Scan for the cell matching the given text and deliver its [X, Y] coordinate at center. 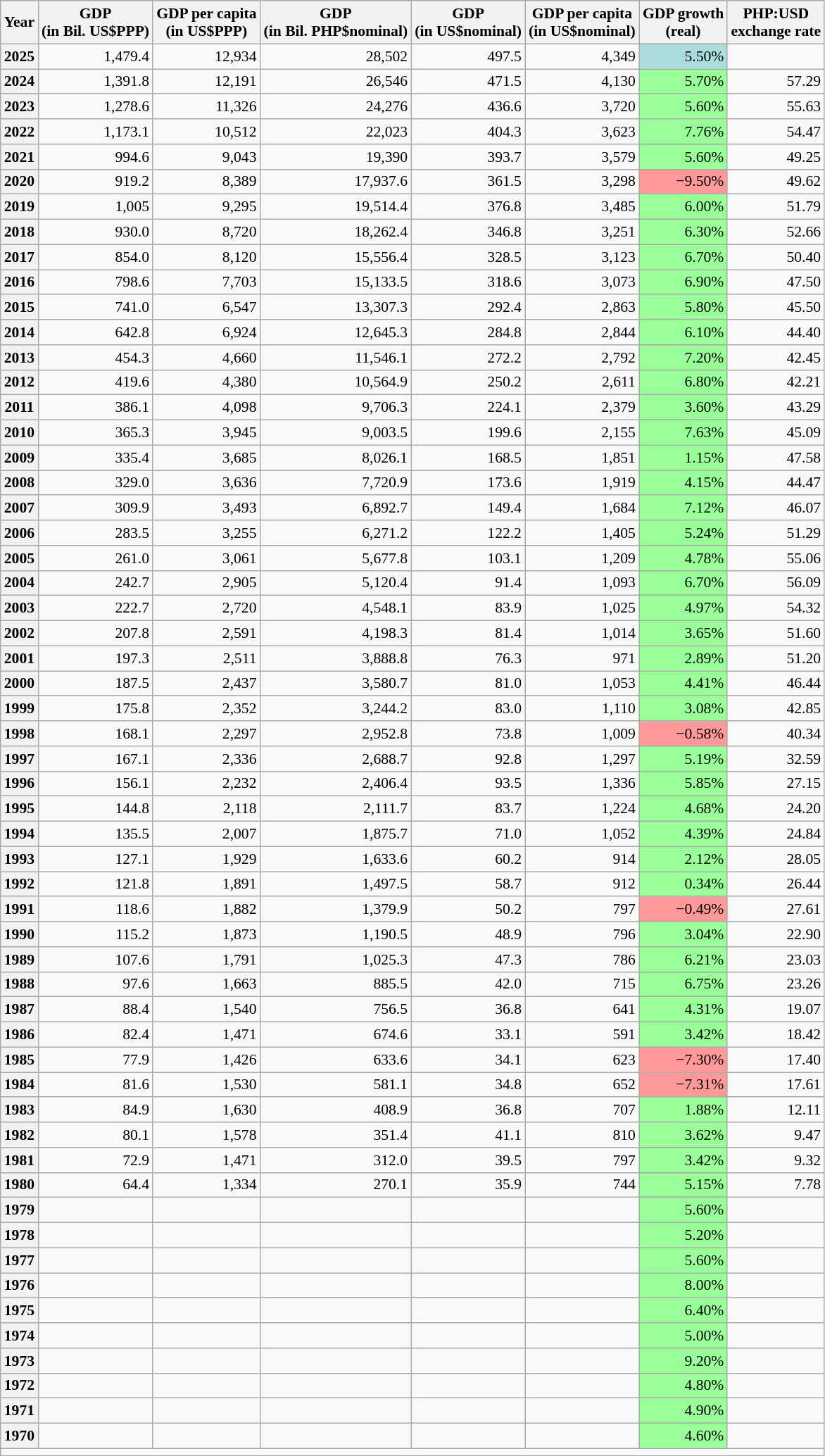
707 [582, 1110]
365.3 [96, 433]
1975 [20, 1311]
1976 [20, 1286]
7,703 [206, 282]
1997 [20, 759]
−7.30% [683, 1060]
49.25 [776, 157]
2,720 [206, 608]
5.20% [683, 1236]
2005 [20, 558]
1977 [20, 1260]
2019 [20, 207]
1,873 [206, 934]
8,389 [206, 182]
454.3 [96, 358]
57.29 [776, 82]
5.15% [683, 1185]
83.9 [468, 608]
1,405 [582, 533]
3,580.7 [336, 684]
798.6 [96, 282]
1970 [20, 1436]
12,645.3 [336, 332]
83.7 [468, 809]
82.4 [96, 1035]
2,844 [582, 332]
309.9 [96, 508]
4.97% [683, 608]
43.29 [776, 408]
5.50% [683, 56]
318.6 [468, 282]
3.08% [683, 709]
1,173.1 [96, 132]
642.8 [96, 332]
121.8 [96, 884]
4.80% [683, 1386]
1974 [20, 1336]
283.5 [96, 533]
4,548.1 [336, 608]
408.9 [336, 1110]
242.7 [96, 583]
3,251 [582, 232]
8.00% [683, 1286]
71.0 [468, 834]
1,633.6 [336, 859]
199.6 [468, 433]
PHP:USDexchange rate [776, 23]
2022 [20, 132]
2,952.8 [336, 734]
46.07 [776, 508]
5.24% [683, 533]
44.40 [776, 332]
4,130 [582, 82]
33.1 [468, 1035]
40.34 [776, 734]
497.5 [468, 56]
346.8 [468, 232]
2003 [20, 608]
1,479.4 [96, 56]
1,929 [206, 859]
6,924 [206, 332]
9,706.3 [336, 408]
23.03 [776, 960]
6,547 [206, 308]
51.20 [776, 658]
17.40 [776, 1060]
−7.31% [683, 1085]
6,892.7 [336, 508]
173.6 [468, 483]
47.50 [776, 282]
2,111.7 [336, 809]
47.3 [468, 960]
46.44 [776, 684]
3,888.8 [336, 658]
42.0 [468, 984]
3,685 [206, 458]
2017 [20, 257]
3,945 [206, 433]
1,578 [206, 1135]
8,720 [206, 232]
18,262.4 [336, 232]
3.04% [683, 934]
23.26 [776, 984]
786 [582, 960]
2007 [20, 508]
2,155 [582, 433]
4.15% [683, 483]
1,663 [206, 984]
9,043 [206, 157]
83.0 [468, 709]
2,792 [582, 358]
1,497.5 [336, 884]
6.90% [683, 282]
4.90% [683, 1411]
1987 [20, 1010]
7.78 [776, 1185]
2013 [20, 358]
GDP per capita(in US$PPP) [206, 23]
328.5 [468, 257]
351.4 [336, 1135]
5.80% [683, 308]
GDP per capita(in US$nominal) [582, 23]
60.2 [468, 859]
2011 [20, 408]
9.32 [776, 1160]
34.8 [468, 1085]
26.44 [776, 884]
6.21% [683, 960]
12.11 [776, 1110]
42.21 [776, 382]
39.5 [468, 1160]
1998 [20, 734]
4.78% [683, 558]
168.5 [468, 458]
2,863 [582, 308]
6.80% [683, 382]
2004 [20, 583]
2,336 [206, 759]
2009 [20, 458]
13,307.3 [336, 308]
2021 [20, 157]
1,014 [582, 634]
10,512 [206, 132]
224.1 [468, 408]
42.45 [776, 358]
51.60 [776, 634]
2,688.7 [336, 759]
4,098 [206, 408]
115.2 [96, 934]
1,025.3 [336, 960]
1,630 [206, 1110]
1,297 [582, 759]
6.00% [683, 207]
127.1 [96, 859]
55.06 [776, 558]
2012 [20, 382]
6.30% [683, 232]
73.8 [468, 734]
914 [582, 859]
GDP(in Bil. PHP$nominal) [336, 23]
17.61 [776, 1085]
GDP(in US$nominal) [468, 23]
1,025 [582, 608]
4.41% [683, 684]
35.9 [468, 1185]
2018 [20, 232]
756.5 [336, 1010]
1982 [20, 1135]
1,891 [206, 884]
1,209 [582, 558]
51.79 [776, 207]
3,244.2 [336, 709]
4,349 [582, 56]
122.2 [468, 533]
652 [582, 1085]
103.1 [468, 558]
11,326 [206, 107]
2025 [20, 56]
4.68% [683, 809]
1985 [20, 1060]
1,334 [206, 1185]
404.3 [468, 132]
Year [20, 23]
1,426 [206, 1060]
810 [582, 1135]
24,276 [336, 107]
6,271.2 [336, 533]
7.76% [683, 132]
1,110 [582, 709]
3,123 [582, 257]
118.6 [96, 910]
361.5 [468, 182]
292.4 [468, 308]
5.70% [683, 82]
187.5 [96, 684]
42.85 [776, 709]
GDP(in Bil. US$PPP) [96, 23]
15,556.4 [336, 257]
1999 [20, 709]
250.2 [468, 382]
3,493 [206, 508]
971 [582, 658]
8,120 [206, 257]
633.6 [336, 1060]
994.6 [96, 157]
885.5 [336, 984]
91.4 [468, 583]
2.89% [683, 658]
272.2 [468, 358]
19,514.4 [336, 207]
19,390 [336, 157]
2008 [20, 483]
50.40 [776, 257]
50.2 [468, 910]
197.3 [96, 658]
1,093 [582, 583]
9,003.5 [336, 433]
854.0 [96, 257]
674.6 [336, 1035]
2,511 [206, 658]
3.62% [683, 1135]
376.8 [468, 207]
1,278.6 [96, 107]
168.1 [96, 734]
1,875.7 [336, 834]
2,297 [206, 734]
80.1 [96, 1135]
796 [582, 934]
−9.50% [683, 182]
10,564.9 [336, 382]
81.0 [468, 684]
2,591 [206, 634]
2.12% [683, 859]
1988 [20, 984]
2000 [20, 684]
156.1 [96, 784]
167.1 [96, 759]
744 [582, 1185]
1972 [20, 1386]
222.7 [96, 608]
741.0 [96, 308]
335.4 [96, 458]
1,530 [206, 1085]
48.9 [468, 934]
56.09 [776, 583]
1984 [20, 1085]
207.8 [96, 634]
2015 [20, 308]
1,379.9 [336, 910]
1981 [20, 1160]
97.6 [96, 984]
6.40% [683, 1311]
52.66 [776, 232]
0.34% [683, 884]
1.15% [683, 458]
22,023 [336, 132]
2,007 [206, 834]
2002 [20, 634]
76.3 [468, 658]
1980 [20, 1185]
93.5 [468, 784]
72.9 [96, 1160]
4,198.3 [336, 634]
58.7 [468, 884]
6.10% [683, 332]
3,579 [582, 157]
135.5 [96, 834]
64.4 [96, 1185]
912 [582, 884]
5.00% [683, 1336]
3,255 [206, 533]
45.09 [776, 433]
32.59 [776, 759]
930.0 [96, 232]
7.63% [683, 433]
1991 [20, 910]
919.2 [96, 182]
24.84 [776, 834]
−0.49% [683, 910]
1,851 [582, 458]
84.9 [96, 1110]
1,224 [582, 809]
4.39% [683, 834]
3,636 [206, 483]
45.50 [776, 308]
581.1 [336, 1085]
393.7 [468, 157]
9.20% [683, 1361]
1986 [20, 1035]
2006 [20, 533]
3,298 [582, 182]
3.65% [683, 634]
1,882 [206, 910]
1983 [20, 1110]
1,919 [582, 483]
34.1 [468, 1060]
44.47 [776, 483]
175.8 [96, 709]
41.1 [468, 1135]
4.60% [683, 1436]
591 [582, 1035]
329.0 [96, 483]
27.15 [776, 784]
2,232 [206, 784]
1973 [20, 1361]
17,937.6 [336, 182]
2,437 [206, 684]
1971 [20, 1411]
1979 [20, 1210]
3,073 [582, 282]
1994 [20, 834]
436.6 [468, 107]
7.20% [683, 358]
1992 [20, 884]
623 [582, 1060]
51.29 [776, 533]
26,546 [336, 82]
2001 [20, 658]
2,118 [206, 809]
1,791 [206, 960]
19.07 [776, 1010]
12,934 [206, 56]
5,120.4 [336, 583]
1,005 [96, 207]
2,406.4 [336, 784]
2010 [20, 433]
2024 [20, 82]
5,677.8 [336, 558]
54.32 [776, 608]
1,053 [582, 684]
92.8 [468, 759]
15,133.5 [336, 282]
4.31% [683, 1010]
2,352 [206, 709]
47.58 [776, 458]
1,684 [582, 508]
81.6 [96, 1085]
107.6 [96, 960]
3.60% [683, 408]
8,026.1 [336, 458]
24.20 [776, 809]
2016 [20, 282]
1995 [20, 809]
7,720.9 [336, 483]
1.88% [683, 1110]
5.19% [683, 759]
641 [582, 1010]
49.62 [776, 182]
2,905 [206, 583]
2020 [20, 182]
1989 [20, 960]
81.4 [468, 634]
22.90 [776, 934]
1,052 [582, 834]
2,379 [582, 408]
4,380 [206, 382]
1,336 [582, 784]
77.9 [96, 1060]
419.6 [96, 382]
54.47 [776, 132]
12,191 [206, 82]
149.4 [468, 508]
9.47 [776, 1135]
1,009 [582, 734]
18.42 [776, 1035]
1990 [20, 934]
88.4 [96, 1010]
715 [582, 984]
386.1 [96, 408]
144.8 [96, 809]
1,190.5 [336, 934]
28.05 [776, 859]
4,660 [206, 358]
1978 [20, 1236]
28,502 [336, 56]
6.75% [683, 984]
3,623 [582, 132]
3,485 [582, 207]
7.12% [683, 508]
9,295 [206, 207]
27.61 [776, 910]
471.5 [468, 82]
3,061 [206, 558]
3,720 [582, 107]
GDP growth(real) [683, 23]
312.0 [336, 1160]
1996 [20, 784]
270.1 [336, 1185]
5.85% [683, 784]
2,611 [582, 382]
2014 [20, 332]
2023 [20, 107]
11,546.1 [336, 358]
−0.58% [683, 734]
1993 [20, 859]
284.8 [468, 332]
261.0 [96, 558]
1,391.8 [96, 82]
55.63 [776, 107]
1,540 [206, 1010]
